Locate the cell with the specified text and output its [x, y] center coordinate. 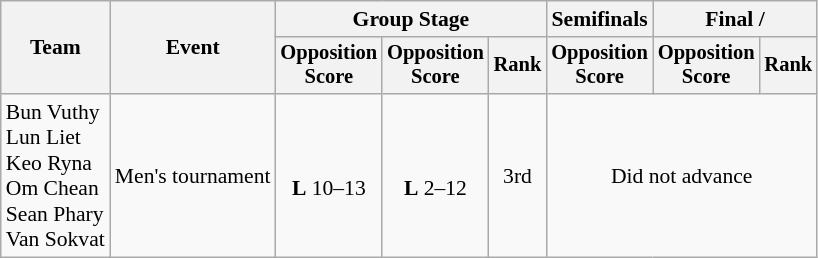
Semifinals [600, 19]
Did not advance [682, 176]
L 10–13 [330, 176]
Bun VuthyLun LietKeo RynaOm CheanSean PharyVan Sokvat [56, 176]
Final / [735, 19]
L 2–12 [436, 176]
Men's tournament [193, 176]
3rd [518, 176]
Event [193, 48]
Team [56, 48]
Group Stage [412, 19]
